Find where the given text appears and provide that cell's center as [X, Y] coordinate. 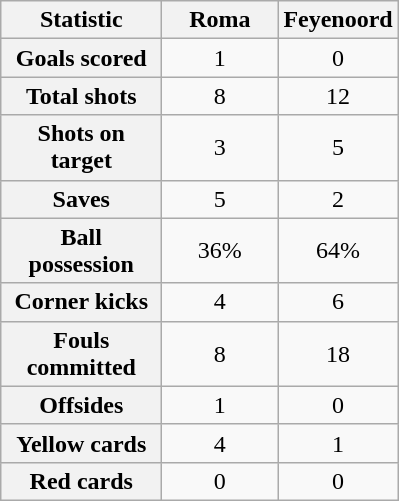
Total shots [82, 96]
Yellow cards [82, 443]
18 [338, 354]
Fouls committed [82, 354]
12 [338, 96]
2 [338, 199]
Ball possession [82, 250]
Shots on target [82, 148]
Statistic [82, 20]
Offsides [82, 405]
Corner kicks [82, 302]
64% [338, 250]
6 [338, 302]
Feyenoord [338, 20]
Red cards [82, 481]
36% [220, 250]
Roma [220, 20]
3 [220, 148]
Goals scored [82, 58]
Saves [82, 199]
